Return the [X, Y] coordinate for the center point of the cell that contains the specified text.  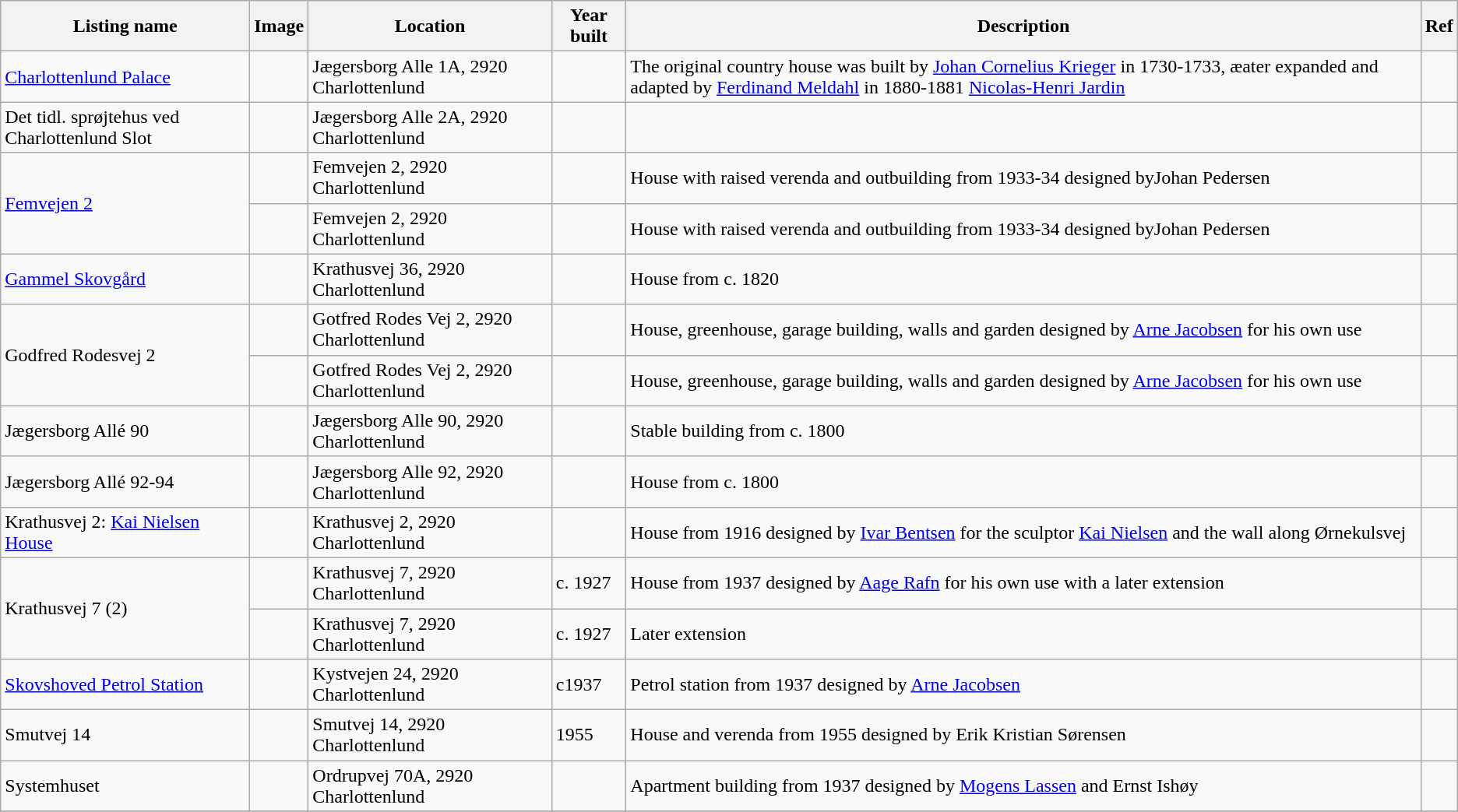
House from 1937 designed by Aage Rafn for his own use with a later extension [1023, 582]
Krathusvej 2: Kai Nielsen House [125, 533]
Ref [1439, 26]
1955 [589, 735]
House from c. 1820 [1023, 279]
Krathusvej 36, 2920 Charlottenlund [430, 279]
Jægersborg Alle 2A, 2920 Charlottenlund [430, 128]
Godfred Rodesvej 2 [125, 355]
Year built [589, 26]
Kystvejen 24, 2920 Charlottenlund [430, 685]
Jægersborg Allé 90 [125, 431]
Krathusvej 7 (2) [125, 608]
Ordrupvej 70A, 2920 Charlottenlund [430, 786]
Det tidl. sprøjtehus ved Charlottenlund Slot [125, 128]
Jægersborg Allé 92-94 [125, 481]
Charlottenlund Palace [125, 76]
Later extension [1023, 634]
c1937 [589, 685]
Apartment building from 1937 designed by Mogens Lassen and Ernst Ishøy [1023, 786]
Femvejen 2 [125, 203]
Description [1023, 26]
Jægersborg Alle 92, 2920 Charlottenlund [430, 481]
Systemhuset [125, 786]
Image [279, 26]
Petrol station from 1937 designed by Arne Jacobsen [1023, 685]
Skovshoved Petrol Station [125, 685]
Krathusvej 2, 2920 Charlottenlund [430, 533]
Smutvej 14 [125, 735]
Smutvej 14, 2920 Charlottenlund [430, 735]
Gammel Skovgård [125, 279]
Jægersborg Alle 1A, 2920 Charlottenlund [430, 76]
House from 1916 designed by Ivar Bentsen for the sculptor Kai Nielsen and the wall along Ørnekulsvej [1023, 533]
House and verenda from 1955 designed by Erik Kristian Sørensen [1023, 735]
Jægersborg Alle 90, 2920 Charlottenlund [430, 431]
Listing name [125, 26]
Stable building from c. 1800 [1023, 431]
House from c. 1800 [1023, 481]
Location [430, 26]
